Find where the given text appears and provide that cell's center as (x, y) coordinate. 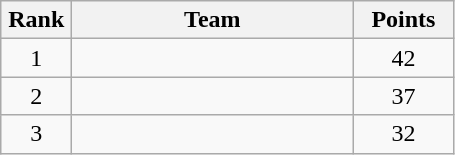
2 (36, 96)
1 (36, 58)
3 (36, 134)
42 (404, 58)
Points (404, 20)
37 (404, 96)
Team (212, 20)
Rank (36, 20)
32 (404, 134)
